Locate the cell with the specified text and output its (X, Y) center coordinate. 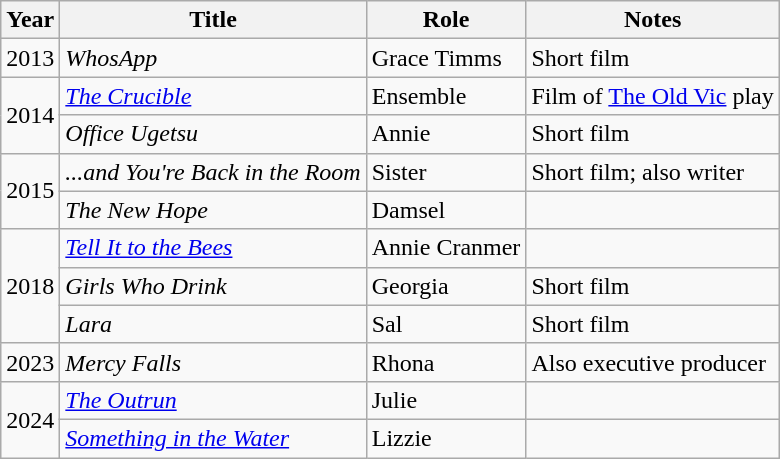
Grace Timms (446, 58)
Notes (652, 20)
2024 (30, 419)
Girls Who Drink (213, 286)
Georgia (446, 286)
Role (446, 20)
Something in the Water (213, 438)
The New Hope (213, 210)
Tell It to the Bees (213, 248)
2013 (30, 58)
...and You're Back in the Room (213, 172)
Lara (213, 324)
Title (213, 20)
Sister (446, 172)
Damsel (446, 210)
2018 (30, 286)
Ensemble (446, 96)
2023 (30, 362)
Annie (446, 134)
Short film; also writer (652, 172)
2015 (30, 191)
Office Ugetsu (213, 134)
Year (30, 20)
2014 (30, 115)
Sal (446, 324)
Film of The Old Vic play (652, 96)
The Crucible (213, 96)
WhosApp (213, 58)
Julie (446, 400)
The Outrun (213, 400)
Mercy Falls (213, 362)
Also executive producer (652, 362)
Lizzie (446, 438)
Annie Cranmer (446, 248)
Rhona (446, 362)
